Detect which cell encompasses the target text, then output its (x, y) center coordinate. 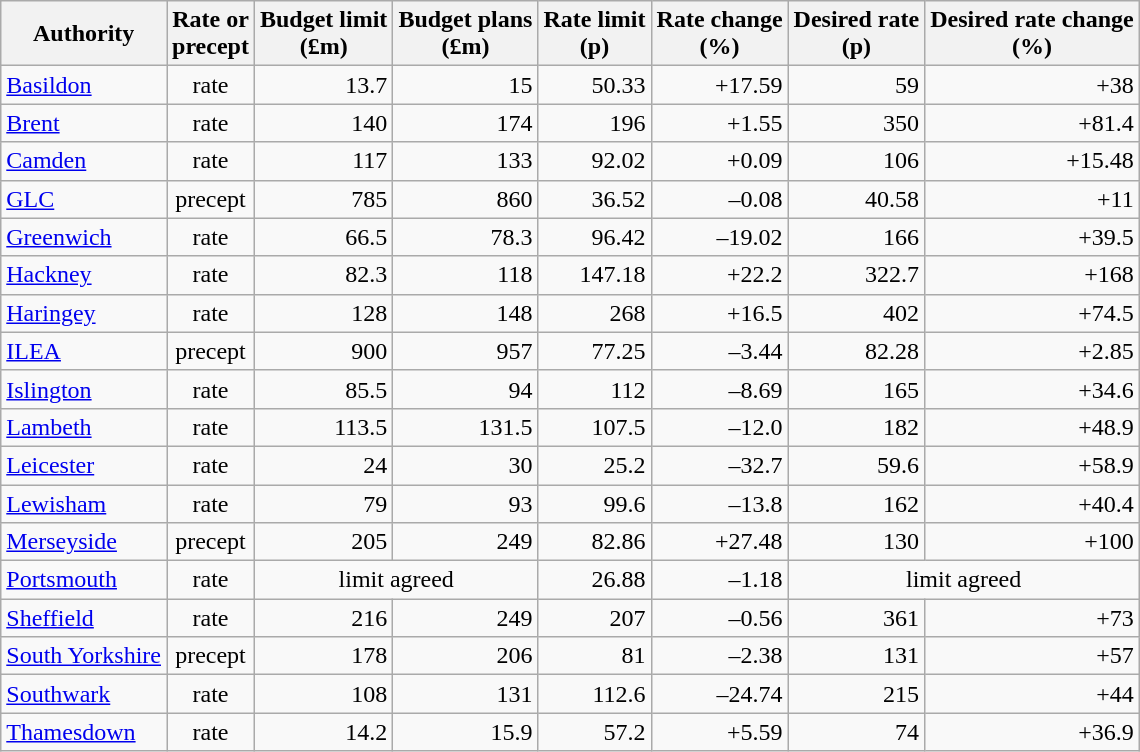
147.18 (594, 275)
112.6 (594, 694)
+74.5 (1032, 313)
108 (323, 694)
Basildon (84, 85)
96.42 (594, 237)
350 (856, 123)
900 (323, 351)
140 (323, 123)
93 (466, 503)
Leicester (84, 465)
Lewisham (84, 503)
+16.5 (720, 313)
+57 (1032, 656)
–13.8 (720, 503)
+11 (1032, 199)
78.3 (466, 237)
178 (323, 656)
130 (856, 542)
Rate orprecept (211, 34)
–8.69 (720, 389)
15.9 (466, 732)
82.3 (323, 275)
15 (466, 85)
205 (323, 542)
92.02 (594, 161)
Portsmouth (84, 580)
785 (323, 199)
–1.18 (720, 580)
+40.4 (1032, 503)
99.6 (594, 503)
182 (856, 427)
–2.38 (720, 656)
85.5 (323, 389)
ILEA (84, 351)
–19.02 (720, 237)
112 (594, 389)
59.6 (856, 465)
77.25 (594, 351)
+27.48 (720, 542)
131.5 (466, 427)
–12.0 (720, 427)
+44 (1032, 694)
+81.4 (1032, 123)
+1.55 (720, 123)
+0.09 (720, 161)
Authority (84, 34)
Sheffield (84, 618)
24 (323, 465)
Islington (84, 389)
Thamesdown (84, 732)
57.2 (594, 732)
216 (323, 618)
Budget limit(£m) (323, 34)
+15.48 (1032, 161)
118 (466, 275)
322.7 (856, 275)
40.58 (856, 199)
+17.59 (720, 85)
+73 (1032, 618)
117 (323, 161)
Lambeth (84, 427)
14.2 (323, 732)
Desired rate change(%) (1032, 34)
Rate limit(p) (594, 34)
+58.9 (1032, 465)
106 (856, 161)
Hackney (84, 275)
79 (323, 503)
128 (323, 313)
107.5 (594, 427)
82.86 (594, 542)
+5.59 (720, 732)
Brent (84, 123)
–0.08 (720, 199)
148 (466, 313)
196 (594, 123)
South Yorkshire (84, 656)
215 (856, 694)
860 (466, 199)
59 (856, 85)
50.33 (594, 85)
957 (466, 351)
+100 (1032, 542)
+34.6 (1032, 389)
–24.74 (720, 694)
174 (466, 123)
+2.85 (1032, 351)
Southwark (84, 694)
+38 (1032, 85)
Desired rate(p) (856, 34)
133 (466, 161)
+22.2 (720, 275)
81 (594, 656)
361 (856, 618)
13.7 (323, 85)
25.2 (594, 465)
82.28 (856, 351)
Camden (84, 161)
+48.9 (1032, 427)
36.52 (594, 199)
402 (856, 313)
Haringey (84, 313)
162 (856, 503)
Greenwich (84, 237)
66.5 (323, 237)
+168 (1032, 275)
Rate change(%) (720, 34)
113.5 (323, 427)
Merseyside (84, 542)
Budget plans(£m) (466, 34)
166 (856, 237)
–3.44 (720, 351)
206 (466, 656)
+39.5 (1032, 237)
94 (466, 389)
268 (594, 313)
207 (594, 618)
30 (466, 465)
–32.7 (720, 465)
165 (856, 389)
–0.56 (720, 618)
26.88 (594, 580)
+36.9 (1032, 732)
GLC (84, 199)
74 (856, 732)
